Extract the (X, Y) coordinate from the center of the cell holding the provided text.  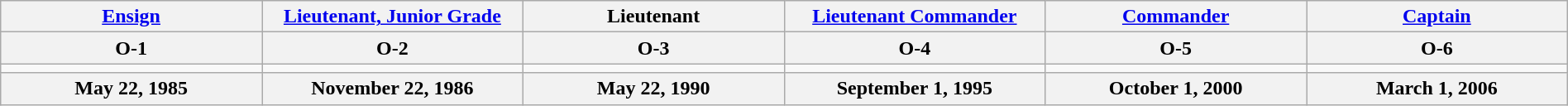
May 22, 1990 (653, 89)
O-1 (131, 48)
O-5 (1176, 48)
Captain (1437, 17)
Lieutenant, Junior Grade (392, 17)
O-4 (915, 48)
September 1, 1995 (915, 89)
Lieutenant Commander (915, 17)
O-6 (1437, 48)
May 22, 1985 (131, 89)
November 22, 1986 (392, 89)
Commander (1176, 17)
O-3 (653, 48)
March 1, 2006 (1437, 89)
October 1, 2000 (1176, 89)
O-2 (392, 48)
Ensign (131, 17)
Lieutenant (653, 17)
